Return (X, Y) of the center of cell containing provided text 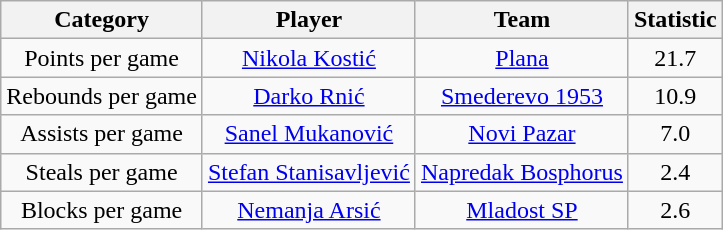
Novi Pazar (522, 134)
Player (308, 20)
7.0 (675, 134)
Assists per game (102, 134)
Nikola Kostić (308, 58)
2.4 (675, 172)
Steals per game (102, 172)
Statistic (675, 20)
Stefan Stanisavljević (308, 172)
2.6 (675, 210)
Mladost SP (522, 210)
10.9 (675, 96)
Plana (522, 58)
Smederevo 1953 (522, 96)
Sanel Mukanović (308, 134)
Team (522, 20)
Points per game (102, 58)
Napredak Bosphorus (522, 172)
Nemanja Arsić (308, 210)
Category (102, 20)
21.7 (675, 58)
Rebounds per game (102, 96)
Darko Rnić (308, 96)
Blocks per game (102, 210)
